Detect which cell encompasses the target text, then output its [x, y] center coordinate. 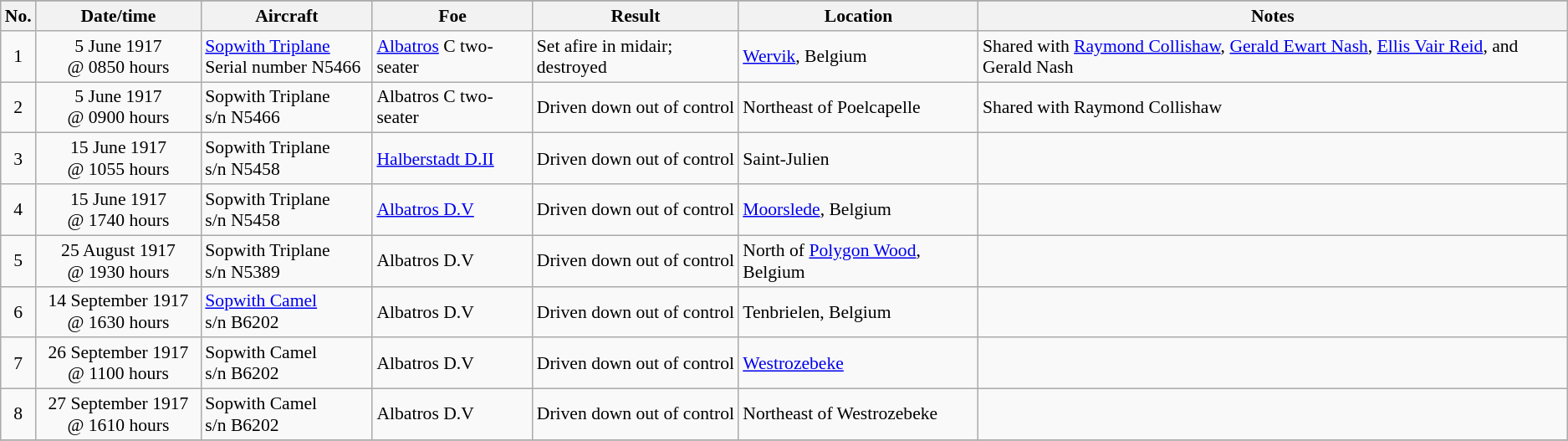
Sopwith Triplanes/n N5389 [286, 261]
Sopwith TriplaneSerial number N5466 [286, 57]
Tenbrielen, Belgium [858, 311]
Northeast of Poelcapelle [858, 107]
No. [18, 16]
15 June 1917@ 1740 hours [119, 209]
Notes [1273, 16]
Location [858, 16]
Shared with Raymond Collishaw, Gerald Ewart Nash, Ellis Vair Reid, and Gerald Nash [1273, 57]
Date/time [119, 16]
Halberstadt D.II [452, 159]
Set afire in midair; destroyed [636, 57]
Westrozebeke [858, 363]
25 August 1917@ 1930 hours [119, 261]
Result [636, 16]
27 September 1917@ 1610 hours [119, 415]
14 September 1917@ 1630 hours [119, 311]
Saint-Julien [858, 159]
Sopwith Triplanes/n N5466 [286, 107]
4 [18, 209]
3 [18, 159]
Northeast of Westrozebeke [858, 415]
8 [18, 415]
7 [18, 363]
Moorslede, Belgium [858, 209]
1 [18, 57]
5 June 1917@ 0850 hours [119, 57]
5 June 1917@ 0900 hours [119, 107]
Wervik, Belgium [858, 57]
15 June 1917@ 1055 hours [119, 159]
North of Polygon Wood, Belgium [858, 261]
Aircraft [286, 16]
26 September 1917@ 1100 hours [119, 363]
2 [18, 107]
5 [18, 261]
Foe [452, 16]
Shared with Raymond Collishaw [1273, 107]
6 [18, 311]
